Pinpoint the cell where the given text exists, returning its (x, y) midpoint coordinate. 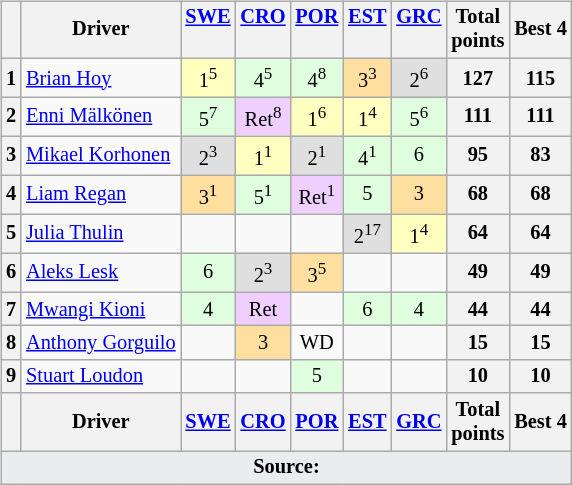
127 (478, 78)
26 (418, 78)
35 (316, 272)
95 (478, 156)
217 (367, 234)
WD (316, 343)
45 (264, 78)
Liam Regan (100, 194)
31 (208, 194)
57 (208, 116)
115 (540, 78)
1 (11, 78)
8 (11, 343)
Ret8 (264, 116)
Julia Thulin (100, 234)
Enni Mälkönen (100, 116)
7 (11, 309)
83 (540, 156)
48 (316, 78)
Ret1 (316, 194)
Mikael Korhonen (100, 156)
11 (264, 156)
Stuart Loudon (100, 376)
Source: (286, 468)
56 (418, 116)
16 (316, 116)
51 (264, 194)
Ret (264, 309)
41 (367, 156)
Mwangi Kioni (100, 309)
9 (11, 376)
Anthony Gorguilo (100, 343)
33 (367, 78)
Aleks Lesk (100, 272)
Brian Hoy (100, 78)
21 (316, 156)
2 (11, 116)
